Determine the (X, Y) coordinate at the center of the cell enclosing the given text.  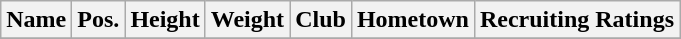
Recruiting Ratings (576, 20)
Name (36, 20)
Club (321, 20)
Weight (247, 20)
Pos. (98, 20)
Height (165, 20)
Hometown (412, 20)
